Provide the (X, Y) coordinate of the cell's center where the given text is located.  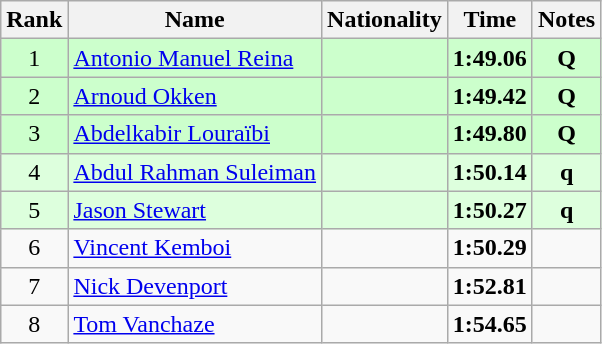
Time (490, 20)
Notes (566, 20)
8 (34, 324)
1:50.27 (490, 210)
1:54.65 (490, 324)
Rank (34, 20)
1:52.81 (490, 286)
1:50.14 (490, 172)
7 (34, 286)
3 (34, 134)
Nick Devenport (195, 286)
Name (195, 20)
1:50.29 (490, 248)
Vincent Kemboi (195, 248)
1:49.06 (490, 58)
6 (34, 248)
Arnoud Okken (195, 96)
1 (34, 58)
1:49.80 (490, 134)
Jason Stewart (195, 210)
4 (34, 172)
2 (34, 96)
Abdelkabir Louraïbi (195, 134)
Nationality (385, 20)
Tom Vanchaze (195, 324)
Antonio Manuel Reina (195, 58)
1:49.42 (490, 96)
Abdul Rahman Suleiman (195, 172)
5 (34, 210)
